Extract the (X, Y) coordinate from the center of the cell holding the provided text.  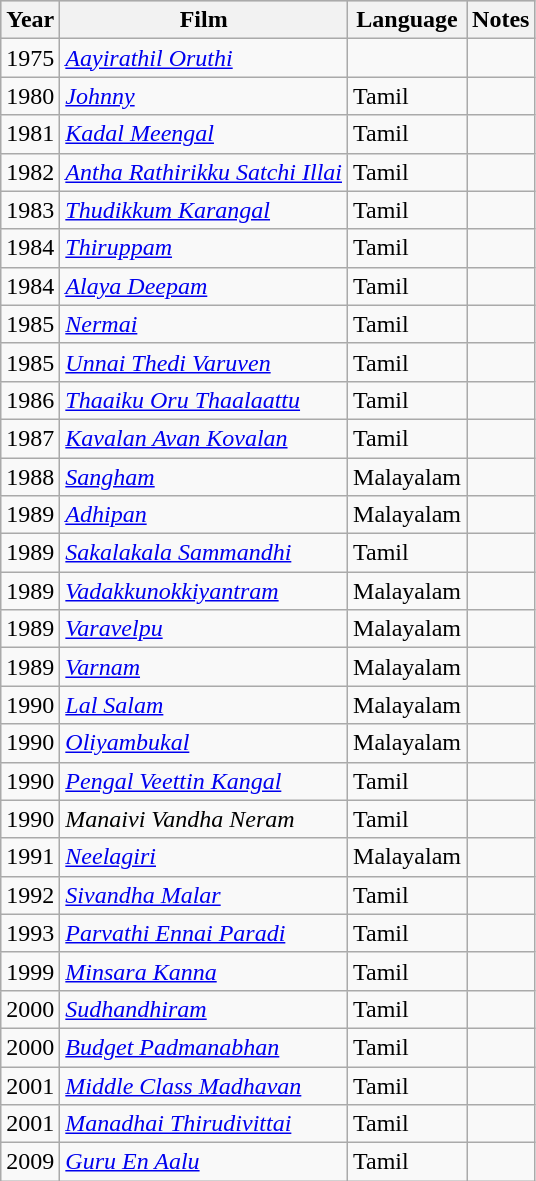
1980 (30, 96)
Budget Padmanabhan (204, 1047)
Alaya Deepam (204, 286)
1986 (30, 400)
Guru En Aalu (204, 1162)
Thiruppam (204, 248)
1975 (30, 58)
1981 (30, 134)
Antha Rathirikku Satchi Illai (204, 172)
Year (30, 20)
Kadal Meengal (204, 134)
Oliyambukal (204, 743)
Lal Salam (204, 705)
Parvathi Ennai Paradi (204, 933)
Manaivi Vandha Neram (204, 819)
Thudikkum Karangal (204, 210)
Sivandha Malar (204, 895)
Neelagiri (204, 857)
Vadakkunokkiyantram (204, 591)
Sangham (204, 477)
Sakalakala Sammandhi (204, 553)
Aayirathil Oruthi (204, 58)
1983 (30, 210)
1988 (30, 477)
1987 (30, 438)
Johnny (204, 96)
Notes (501, 20)
Minsara Kanna (204, 971)
Varnam (204, 667)
1993 (30, 933)
1999 (30, 971)
2009 (30, 1162)
Sudhandhiram (204, 1009)
1992 (30, 895)
Language (408, 20)
Unnai Thedi Varuven (204, 362)
Kavalan Avan Kovalan (204, 438)
Middle Class Madhavan (204, 1085)
Pengal Veettin Kangal (204, 781)
1991 (30, 857)
Adhipan (204, 515)
Manadhai Thirudivittai (204, 1124)
Nermai (204, 324)
1982 (30, 172)
Thaaiku Oru Thaalaattu (204, 400)
Varavelpu (204, 629)
Film (204, 20)
